Scan for the cell matching the given text and deliver its (x, y) coordinate at center. 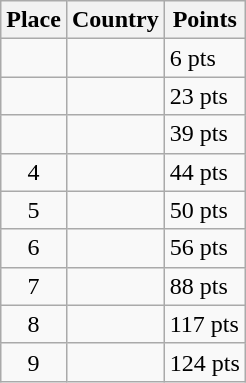
9 (34, 362)
6 (34, 248)
6 pts (204, 58)
117 pts (204, 324)
39 pts (204, 134)
23 pts (204, 96)
7 (34, 286)
56 pts (204, 248)
44 pts (204, 172)
Country (115, 20)
88 pts (204, 286)
50 pts (204, 210)
Place (34, 20)
4 (34, 172)
124 pts (204, 362)
8 (34, 324)
Points (204, 20)
5 (34, 210)
